Provide the [X, Y] coordinate of the cell's center where the given text is located.  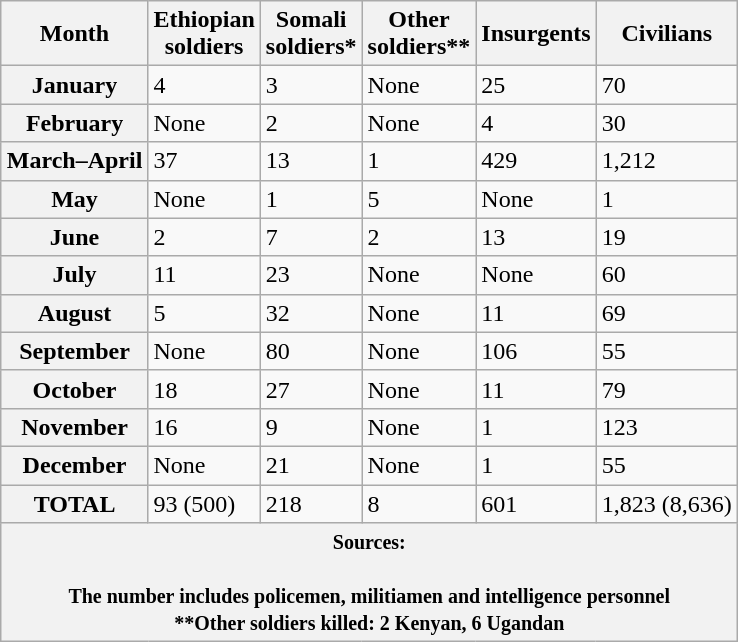
21 [311, 465]
Othersoldiers** [419, 34]
February [74, 123]
Ethiopiansoldiers [204, 34]
1,823 (8,636) [666, 503]
1,212 [666, 161]
8 [419, 503]
93 (500) [204, 503]
May [74, 199]
Insurgents [536, 34]
January [74, 85]
429 [536, 161]
TOTAL [74, 503]
106 [536, 351]
79 [666, 389]
18 [204, 389]
9 [311, 427]
218 [311, 503]
70 [666, 85]
October [74, 389]
July [74, 275]
30 [666, 123]
Somalisoldiers* [311, 34]
March–April [74, 161]
November [74, 427]
December [74, 465]
32 [311, 313]
Civilians [666, 34]
27 [311, 389]
Month [74, 34]
25 [536, 85]
7 [311, 237]
80 [311, 351]
19 [666, 237]
23 [311, 275]
123 [666, 427]
16 [204, 427]
September [74, 351]
Sources: The number includes policemen, militiamen and intelligence personnel**Other soldiers killed: 2 Kenyan, 6 Ugandan [369, 582]
37 [204, 161]
601 [536, 503]
August [74, 313]
60 [666, 275]
June [74, 237]
3 [311, 85]
69 [666, 313]
